For the text-containing cell, return its midpoint in [X, Y] coordinate format. 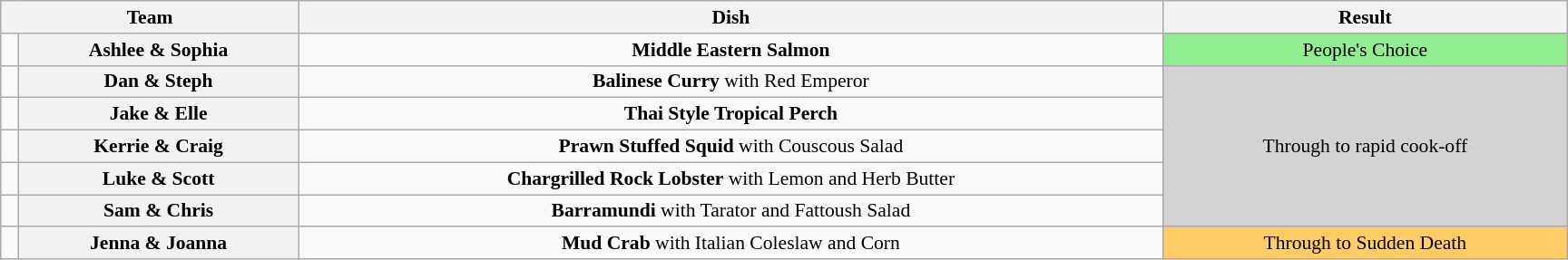
Through to rapid cook-off [1365, 146]
Sam & Chris [158, 211]
Jenna & Joanna [158, 244]
Team [151, 17]
Dan & Steph [158, 82]
Balinese Curry with Red Emperor [730, 82]
Luke & Scott [158, 178]
Chargrilled Rock Lobster with Lemon and Herb Butter [730, 178]
Kerrie & Craig [158, 147]
Through to Sudden Death [1365, 244]
Mud Crab with Italian Coleslaw and Corn [730, 244]
Prawn Stuffed Squid with Couscous Salad [730, 147]
People's Choice [1365, 50]
Middle Eastern Salmon [730, 50]
Dish [730, 17]
Ashlee & Sophia [158, 50]
Thai Style Tropical Perch [730, 114]
Barramundi with Tarator and Fattoush Salad [730, 211]
Result [1365, 17]
Jake & Elle [158, 114]
